Return [x, y] of the center of cell containing provided text 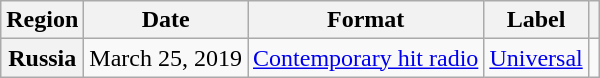
Contemporary hit radio [366, 58]
Date [166, 20]
Russia [42, 58]
Universal [536, 58]
Label [536, 20]
Region [42, 20]
Format [366, 20]
March 25, 2019 [166, 58]
